For the text-containing cell, return its midpoint in [X, Y] coordinate format. 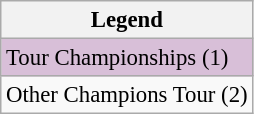
Tour Championships (1) [127, 58]
Legend [127, 20]
Other Champions Tour (2) [127, 95]
